From the cell containing the given text, extract its center point as (X, Y) coordinate. 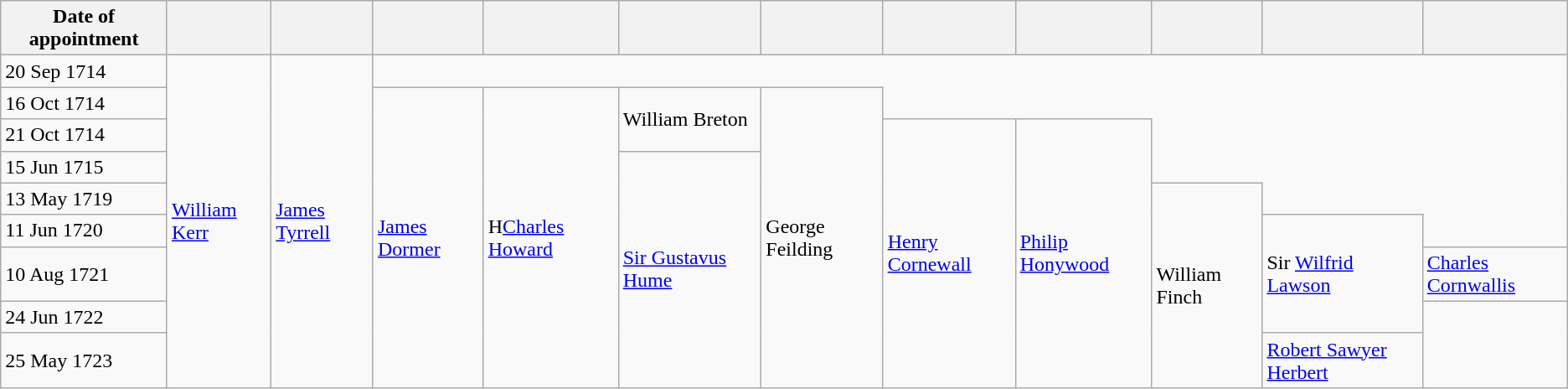
James Tyrrell (322, 221)
11 Jun 1720 (84, 231)
15 Jun 1715 (84, 167)
25 May 1723 (84, 360)
Date of appointment (84, 29)
James Dormer (428, 237)
HCharles Howard (551, 237)
George Feilding (823, 237)
21 Oct 1714 (84, 135)
24 Jun 1722 (84, 317)
William Finch (1207, 285)
10 Aug 1721 (84, 273)
William Breton (690, 119)
13 May 1719 (84, 199)
16 Oct 1714 (84, 103)
Sir Gustavus Hume (690, 269)
20 Sep 1714 (84, 71)
Philip Honywood (1084, 253)
William Kerr (219, 221)
Henry Cornewall (949, 253)
Charles Cornwallis (1494, 273)
Robert Sawyer Herbert (1342, 360)
Sir Wilfrid Lawson (1342, 273)
